Locate the cell with the specified text and output its [X, Y] center coordinate. 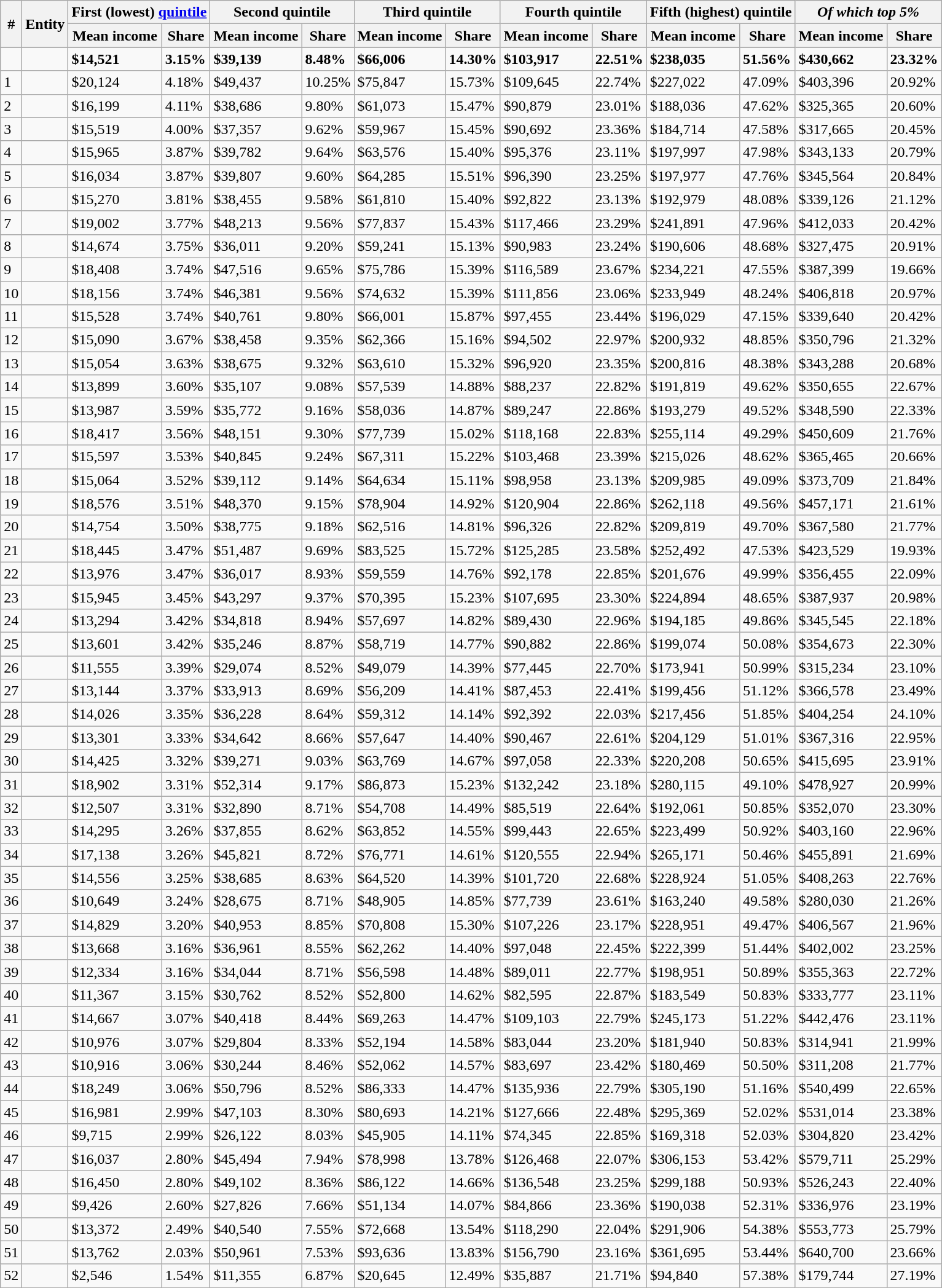
21.76% [914, 433]
$93,636 [399, 1252]
$97,455 [546, 317]
8.46% [328, 1065]
$20,645 [399, 1276]
8.44% [328, 1018]
$107,695 [546, 597]
15.73% [473, 82]
$531,014 [841, 1112]
$13,294 [115, 620]
$109,645 [546, 82]
15.47% [473, 106]
$408,263 [841, 878]
$16,450 [115, 1182]
23.32% [914, 59]
$333,777 [841, 995]
$45,905 [399, 1136]
22.72% [914, 971]
$26,122 [256, 1136]
22.77% [619, 971]
$299,188 [693, 1182]
Third quintile [427, 12]
48.38% [767, 363]
7 [11, 223]
$403,396 [841, 82]
$103,917 [546, 59]
$181,940 [693, 1042]
$16,981 [115, 1112]
$43,297 [256, 597]
15.72% [473, 550]
4 [11, 152]
7.66% [328, 1206]
$18,417 [115, 433]
23.10% [914, 667]
$52,314 [256, 784]
8.62% [328, 831]
21 [11, 550]
$63,769 [399, 761]
22.03% [619, 714]
14.55% [473, 831]
50.99% [767, 667]
9.64% [328, 152]
50.65% [767, 761]
22.40% [914, 1182]
$64,285 [399, 176]
$156,790 [546, 1252]
$39,112 [256, 480]
14.66% [473, 1182]
48.24% [767, 293]
9.20% [328, 246]
$20,124 [115, 82]
$191,819 [693, 387]
9.30% [328, 433]
$72,668 [399, 1229]
$280,030 [841, 901]
$95,376 [546, 152]
$37,357 [256, 129]
45 [11, 1112]
51.22% [767, 1018]
34 [11, 855]
$39,139 [256, 59]
$15,054 [115, 363]
14.48% [473, 971]
$169,318 [693, 1136]
50.85% [767, 808]
$14,521 [115, 59]
3.25% [186, 878]
53.42% [767, 1159]
Of which top 5% [868, 12]
51.85% [767, 714]
$87,453 [546, 691]
14 [11, 387]
15.87% [473, 317]
$183,549 [693, 995]
$280,115 [693, 784]
52.02% [767, 1112]
$92,822 [546, 199]
$59,241 [399, 246]
51.56% [767, 59]
14.49% [473, 808]
$57,647 [399, 738]
$59,312 [399, 714]
2.60% [186, 1206]
$34,044 [256, 971]
57.38% [767, 1276]
Fifth (highest) quintile [721, 12]
$38,455 [256, 199]
$116,589 [546, 269]
$252,492 [693, 550]
$173,941 [693, 667]
31 [11, 784]
$40,418 [256, 1018]
14.62% [473, 995]
47.55% [767, 269]
$179,744 [841, 1276]
$48,151 [256, 433]
$13,372 [115, 1229]
47.53% [767, 550]
$96,920 [546, 363]
$209,819 [693, 527]
$197,997 [693, 152]
23.29% [619, 223]
4.11% [186, 106]
3.59% [186, 410]
$10,976 [115, 1042]
$13,601 [115, 644]
$98,958 [546, 480]
15.43% [473, 223]
50 [11, 1229]
$350,796 [841, 340]
22.94% [619, 855]
3.81% [186, 199]
$74,345 [546, 1136]
$36,017 [256, 574]
$36,961 [256, 948]
8.48% [328, 59]
$30,762 [256, 995]
20.66% [914, 457]
$194,185 [693, 620]
$15,519 [115, 129]
$61,810 [399, 199]
15.51% [473, 176]
1 [11, 82]
3.33% [186, 738]
$579,711 [841, 1159]
$76,771 [399, 855]
$32,890 [256, 808]
8.69% [328, 691]
6 [11, 199]
$47,516 [256, 269]
$245,173 [693, 1018]
$86,122 [399, 1182]
23.20% [619, 1042]
$66,006 [399, 59]
14.76% [473, 574]
$197,977 [693, 176]
9.60% [328, 176]
$196,029 [693, 317]
7.53% [328, 1252]
$336,976 [841, 1206]
3.35% [186, 714]
25.79% [914, 1229]
$38,775 [256, 527]
$92,178 [546, 574]
$234,221 [693, 269]
$404,254 [841, 714]
$188,036 [693, 106]
9 [11, 269]
25.29% [914, 1159]
47.15% [767, 317]
$39,782 [256, 152]
$33,913 [256, 691]
51.12% [767, 691]
$89,430 [546, 620]
22.51% [619, 59]
10 [11, 293]
$199,074 [693, 644]
21.84% [914, 480]
30 [11, 761]
$50,961 [256, 1252]
$127,666 [546, 1112]
$442,476 [841, 1018]
3.20% [186, 925]
14.57% [473, 1065]
21.71% [619, 1276]
$17,138 [115, 855]
2.49% [186, 1229]
$367,580 [841, 527]
8.33% [328, 1042]
23.24% [619, 246]
Fourth quintile [573, 12]
23.91% [914, 761]
20.79% [914, 152]
$365,465 [841, 457]
$450,609 [841, 433]
$77,837 [399, 223]
23.49% [914, 691]
8.87% [328, 644]
$66,001 [399, 317]
$10,916 [115, 1065]
22.64% [619, 808]
9.15% [328, 504]
$13,144 [115, 691]
15.02% [473, 433]
49.10% [767, 784]
$15,528 [115, 317]
$118,290 [546, 1229]
8.03% [328, 1136]
22.97% [619, 340]
$83,044 [546, 1042]
$58,036 [399, 410]
$222,399 [693, 948]
8.94% [328, 620]
6.87% [328, 1276]
$402,002 [841, 948]
50.46% [767, 855]
$75,786 [399, 269]
3.52% [186, 480]
$233,949 [693, 293]
$190,038 [693, 1206]
$88,237 [546, 387]
43 [11, 1065]
$200,932 [693, 340]
$412,033 [841, 223]
$640,700 [841, 1252]
$57,539 [399, 387]
53.44% [767, 1252]
$62,262 [399, 948]
$39,271 [256, 761]
$265,171 [693, 855]
$238,035 [693, 59]
$18,902 [115, 784]
$184,714 [693, 129]
$64,634 [399, 480]
$315,234 [841, 667]
22 [11, 574]
$262,118 [693, 504]
$352,070 [841, 808]
47.76% [767, 176]
49.29% [767, 433]
14.67% [473, 761]
$63,610 [399, 363]
14.81% [473, 527]
$83,525 [399, 550]
$228,924 [693, 878]
$526,243 [841, 1182]
$163,240 [693, 901]
$343,133 [841, 152]
$200,816 [693, 363]
23.67% [619, 269]
$430,662 [841, 59]
$2,546 [115, 1276]
23.58% [619, 550]
14.77% [473, 644]
23.16% [619, 1252]
22.83% [619, 433]
$97,058 [546, 761]
22.67% [914, 387]
15.30% [473, 925]
21.32% [914, 340]
$46,381 [256, 293]
$52,194 [399, 1042]
Second quintile [282, 12]
3.24% [186, 901]
14.14% [473, 714]
$96,390 [546, 176]
$89,011 [546, 971]
$217,456 [693, 714]
$35,107 [256, 387]
$11,355 [256, 1276]
47 [11, 1159]
$86,333 [399, 1089]
9.18% [328, 527]
$373,709 [841, 480]
15.45% [473, 129]
13.83% [473, 1252]
49 [11, 1206]
# [11, 24]
3.32% [186, 761]
23.19% [914, 1206]
3.45% [186, 597]
33 [11, 831]
13.54% [473, 1229]
3 [11, 129]
$457,171 [841, 504]
4.18% [186, 82]
$478,927 [841, 784]
$83,697 [546, 1065]
13 [11, 363]
48.65% [767, 597]
11 [11, 317]
$70,395 [399, 597]
$304,820 [841, 1136]
14.85% [473, 901]
9.16% [328, 410]
$35,887 [546, 1276]
38 [11, 948]
47.62% [767, 106]
$59,967 [399, 129]
52.03% [767, 1136]
47.96% [767, 223]
$14,829 [115, 925]
49.47% [767, 925]
48.62% [767, 457]
$241,891 [693, 223]
3.63% [186, 363]
8.63% [328, 878]
12 [11, 340]
19.66% [914, 269]
22.87% [619, 995]
15.22% [473, 457]
23.18% [619, 784]
23.39% [619, 457]
35 [11, 878]
15.13% [473, 246]
$19,002 [115, 223]
22.45% [619, 948]
$58,719 [399, 644]
$89,247 [546, 410]
$305,190 [693, 1089]
$220,208 [693, 761]
49.99% [767, 574]
52 [11, 1276]
50.93% [767, 1182]
25 [11, 644]
19 [11, 504]
$118,168 [546, 433]
$14,026 [115, 714]
$29,804 [256, 1042]
50.08% [767, 644]
$11,367 [115, 995]
46 [11, 1136]
$29,074 [256, 667]
$52,062 [399, 1065]
$94,840 [693, 1276]
$109,103 [546, 1018]
$63,576 [399, 152]
48.68% [767, 246]
$345,564 [841, 176]
21.12% [914, 199]
49.58% [767, 901]
$48,905 [399, 901]
18 [11, 480]
$192,061 [693, 808]
$52,800 [399, 995]
49.09% [767, 480]
$47,103 [256, 1112]
$84,866 [546, 1206]
$13,301 [115, 738]
$38,686 [256, 106]
8.36% [328, 1182]
$75,847 [399, 82]
9.08% [328, 387]
54.38% [767, 1229]
21.69% [914, 855]
14.87% [473, 410]
$18,156 [115, 293]
14.58% [473, 1042]
$361,695 [693, 1252]
$28,675 [256, 901]
23.35% [619, 363]
$111,856 [546, 293]
$311,208 [841, 1065]
49.62% [767, 387]
$67,311 [399, 457]
9.32% [328, 363]
1.54% [186, 1276]
3.50% [186, 527]
$180,469 [693, 1065]
$48,213 [256, 223]
20.97% [914, 293]
$125,285 [546, 550]
14.30% [473, 59]
$11,555 [115, 667]
$16,034 [115, 176]
10.25% [328, 82]
20.99% [914, 784]
$209,985 [693, 480]
$92,392 [546, 714]
21.96% [914, 925]
7.55% [328, 1229]
14.61% [473, 855]
$78,998 [399, 1159]
$51,487 [256, 550]
15.11% [473, 480]
$56,209 [399, 691]
$387,937 [841, 597]
$45,821 [256, 855]
$343,288 [841, 363]
50.50% [767, 1065]
$356,455 [841, 574]
$198,951 [693, 971]
$51,134 [399, 1206]
9.17% [328, 784]
41 [11, 1018]
$82,595 [546, 995]
48.85% [767, 340]
$101,720 [546, 878]
23.66% [914, 1252]
15.32% [473, 363]
$38,675 [256, 363]
$348,590 [841, 410]
20.91% [914, 246]
$455,891 [841, 855]
$406,567 [841, 925]
23.38% [914, 1112]
$366,578 [841, 691]
14.21% [473, 1112]
8.55% [328, 948]
24 [11, 620]
32 [11, 808]
4.00% [186, 129]
$9,715 [115, 1136]
19.93% [914, 550]
$90,879 [546, 106]
48.08% [767, 199]
$39,807 [256, 176]
9.03% [328, 761]
15.16% [473, 340]
$18,249 [115, 1089]
$90,467 [546, 738]
27.19% [914, 1276]
52.31% [767, 1206]
$64,520 [399, 878]
$15,597 [115, 457]
$40,761 [256, 317]
22.76% [914, 878]
$350,655 [841, 387]
3.53% [186, 457]
9.62% [328, 129]
$255,114 [693, 433]
14.41% [473, 691]
23.01% [619, 106]
51.16% [767, 1089]
$192,979 [693, 199]
$126,468 [546, 1159]
$99,443 [546, 831]
$40,845 [256, 457]
$403,160 [841, 831]
14.07% [473, 1206]
$27,826 [256, 1206]
47.09% [767, 82]
20.84% [914, 176]
3.39% [186, 667]
49.86% [767, 620]
$317,665 [841, 129]
$14,754 [115, 527]
$15,270 [115, 199]
7.94% [328, 1159]
$69,263 [399, 1018]
23.06% [619, 293]
12.49% [473, 1276]
$339,640 [841, 317]
20.60% [914, 106]
$70,808 [399, 925]
$16,037 [115, 1159]
$77,445 [546, 667]
49.70% [767, 527]
$62,516 [399, 527]
42 [11, 1042]
$291,906 [693, 1229]
9.69% [328, 550]
$14,674 [115, 246]
51.05% [767, 878]
$228,951 [693, 925]
$90,983 [546, 246]
22.74% [619, 82]
22.48% [619, 1112]
$49,079 [399, 667]
14.82% [473, 620]
$13,762 [115, 1252]
$193,279 [693, 410]
21.61% [914, 504]
$13,899 [115, 387]
First (lowest) quintile [139, 12]
37 [11, 925]
9.65% [328, 269]
$215,026 [693, 457]
5 [11, 176]
$387,399 [841, 269]
$36,011 [256, 246]
$339,126 [841, 199]
3.67% [186, 340]
8.64% [328, 714]
$204,129 [693, 738]
$90,692 [546, 129]
$57,697 [399, 620]
22.09% [914, 574]
15 [11, 410]
22.70% [619, 667]
$295,369 [693, 1112]
$61,073 [399, 106]
$354,673 [841, 644]
$325,365 [841, 106]
$10,649 [115, 901]
27 [11, 691]
$199,456 [693, 691]
$96,326 [546, 527]
$227,022 [693, 82]
22.07% [619, 1159]
$12,507 [115, 808]
$327,475 [841, 246]
49.56% [767, 504]
$34,642 [256, 738]
23 [11, 597]
$201,676 [693, 574]
50.92% [767, 831]
$120,555 [546, 855]
$415,695 [841, 761]
$14,425 [115, 761]
13.78% [473, 1159]
$423,529 [841, 550]
17 [11, 457]
$16,199 [115, 106]
$34,818 [256, 620]
8.93% [328, 574]
9.58% [328, 199]
$74,632 [399, 293]
$15,064 [115, 480]
2.03% [186, 1252]
$86,873 [399, 784]
$59,559 [399, 574]
$36,228 [256, 714]
$97,048 [546, 948]
$15,090 [115, 340]
$63,852 [399, 831]
22.04% [619, 1229]
$54,708 [399, 808]
$14,556 [115, 878]
8 [11, 246]
$35,772 [256, 410]
$15,965 [115, 152]
2 [11, 106]
$18,576 [115, 504]
9.14% [328, 480]
22.61% [619, 738]
50.89% [767, 971]
$117,466 [546, 223]
$56,598 [399, 971]
3.75% [186, 246]
$120,904 [546, 504]
14.92% [473, 504]
$45,494 [256, 1159]
47.58% [767, 129]
$78,904 [399, 504]
$90,882 [546, 644]
21.99% [914, 1042]
3.37% [186, 691]
44 [11, 1089]
14.11% [473, 1136]
$30,244 [256, 1065]
$13,668 [115, 948]
20 [11, 527]
8.66% [328, 738]
$314,941 [841, 1042]
$94,502 [546, 340]
36 [11, 901]
3.77% [186, 223]
$48,370 [256, 504]
$190,606 [693, 246]
$37,855 [256, 831]
$223,499 [693, 831]
$38,458 [256, 340]
20.98% [914, 597]
$136,548 [546, 1182]
Entity [45, 24]
23.44% [619, 317]
9.35% [328, 340]
23.17% [619, 925]
$406,818 [841, 293]
$40,953 [256, 925]
$49,437 [256, 82]
14.88% [473, 387]
$367,316 [841, 738]
$18,445 [115, 550]
51.01% [767, 738]
$345,545 [841, 620]
$62,366 [399, 340]
26 [11, 667]
24.10% [914, 714]
22.68% [619, 878]
$103,468 [546, 457]
$18,408 [115, 269]
8.72% [328, 855]
$107,226 [546, 925]
9.37% [328, 597]
8.85% [328, 925]
$80,693 [399, 1112]
$9,426 [115, 1206]
$355,363 [841, 971]
$14,667 [115, 1018]
22.41% [619, 691]
22.30% [914, 644]
$553,773 [841, 1229]
$132,242 [546, 784]
$35,246 [256, 644]
9.24% [328, 457]
51.44% [767, 948]
$540,499 [841, 1089]
$50,796 [256, 1089]
3.51% [186, 504]
28 [11, 714]
$12,334 [115, 971]
49.52% [767, 410]
3.56% [186, 433]
20.45% [914, 129]
$40,540 [256, 1229]
20.92% [914, 82]
3.60% [186, 387]
$38,685 [256, 878]
22.95% [914, 738]
$15,945 [115, 597]
8.30% [328, 1112]
$224,894 [693, 597]
$14,295 [115, 831]
$49,102 [256, 1182]
$85,519 [546, 808]
39 [11, 971]
16 [11, 433]
29 [11, 738]
47.98% [767, 152]
51 [11, 1252]
20.68% [914, 363]
40 [11, 995]
21.26% [914, 901]
22.18% [914, 620]
$13,976 [115, 574]
$135,936 [546, 1089]
$306,153 [693, 1159]
23.61% [619, 901]
48 [11, 1182]
$13,987 [115, 410]
